Detect which cell encompasses the target text, then output its (X, Y) center coordinate. 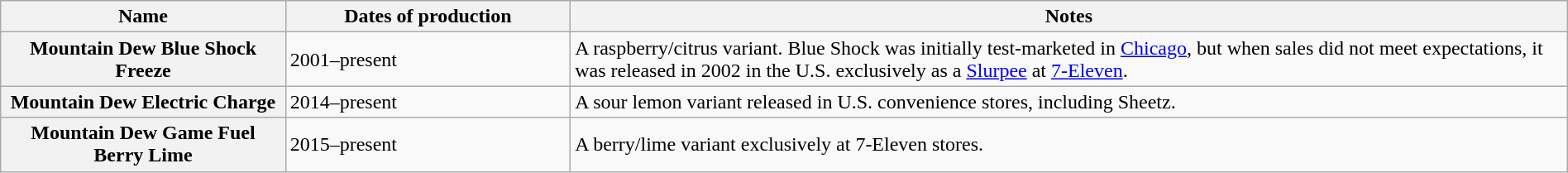
2001–present (428, 60)
2015–present (428, 144)
Mountain Dew Game Fuel Berry Lime (143, 144)
Dates of production (428, 17)
Mountain Dew Blue Shock Freeze (143, 60)
A berry/lime variant exclusively at 7-Eleven stores. (1069, 144)
Notes (1069, 17)
A sour lemon variant released in U.S. convenience stores, including Sheetz. (1069, 102)
Mountain Dew Electric Charge (143, 102)
2014–present (428, 102)
Name (143, 17)
